Locate the cell with the specified text and output its (X, Y) center coordinate. 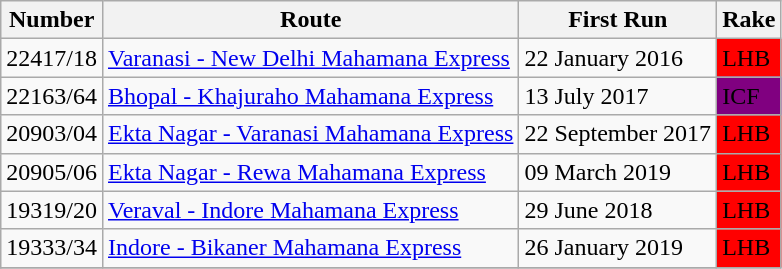
Route (310, 20)
20905/06 (52, 172)
26 January 2019 (618, 248)
Varanasi - New Delhi Mahamana Express (310, 58)
22 September 2017 (618, 134)
Rake (749, 20)
Ekta Nagar - Varanasi Mahamana Express (310, 134)
Indore - Bikaner Mahamana Express (310, 248)
First Run (618, 20)
09 March 2019 (618, 172)
20903/04 (52, 134)
ICF (749, 96)
Bhopal - Khajuraho Mahamana Express (310, 96)
22163/64 (52, 96)
19319/20 (52, 210)
Number (52, 20)
13 July 2017 (618, 96)
22 January 2016 (618, 58)
Veraval - Indore Mahamana Express (310, 210)
22417/18 (52, 58)
Ekta Nagar - Rewa Mahamana Express (310, 172)
29 June 2018 (618, 210)
19333/34 (52, 248)
